Output the [X, Y] coordinate of the center of the cell containing the given text.  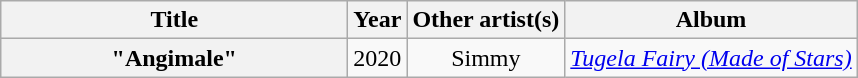
Tugela Fairy (Made of Stars) [711, 58]
Other artist(s) [486, 20]
Title [174, 20]
"Angimale" [174, 58]
Simmy [486, 58]
2020 [378, 58]
Year [378, 20]
Album [711, 20]
